Return (x, y) of the center of cell containing provided text 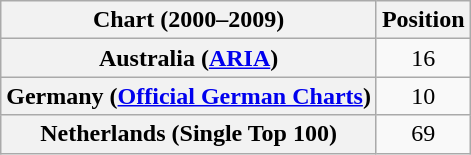
Australia (ARIA) (189, 58)
69 (423, 134)
16 (423, 58)
Chart (2000–2009) (189, 20)
Position (423, 20)
Germany (Official German Charts) (189, 96)
Netherlands (Single Top 100) (189, 134)
10 (423, 96)
